Detect which cell encompasses the target text, then output its (X, Y) center coordinate. 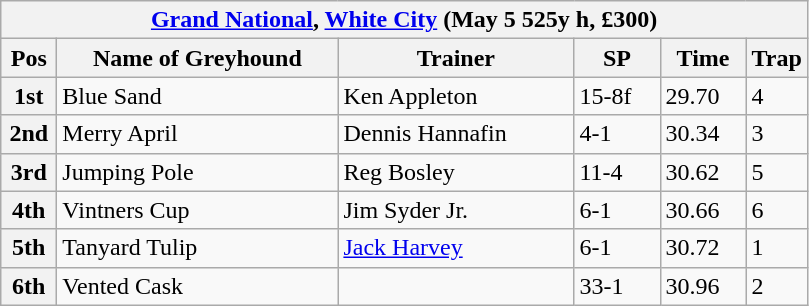
15-8f (617, 96)
1 (776, 248)
2 (776, 286)
Jack Harvey (456, 248)
Merry April (198, 134)
11-4 (617, 172)
Reg Bosley (456, 172)
1st (29, 96)
4 (776, 96)
4-1 (617, 134)
30.34 (703, 134)
2nd (29, 134)
30.96 (703, 286)
Trap (776, 58)
30.62 (703, 172)
5 (776, 172)
Jumping Pole (198, 172)
29.70 (703, 96)
Pos (29, 58)
Trainer (456, 58)
33-1 (617, 286)
SP (617, 58)
30.66 (703, 210)
Jim Syder Jr. (456, 210)
3 (776, 134)
Vintners Cup (198, 210)
Time (703, 58)
Tanyard Tulip (198, 248)
Grand National, White City (May 5 525y h, £300) (404, 20)
6 (776, 210)
Blue Sand (198, 96)
30.72 (703, 248)
Dennis Hannafin (456, 134)
4th (29, 210)
6th (29, 286)
5th (29, 248)
Vented Cask (198, 286)
3rd (29, 172)
Name of Greyhound (198, 58)
Ken Appleton (456, 96)
